Extract the (X, Y) coordinate from the center of the cell holding the provided text.  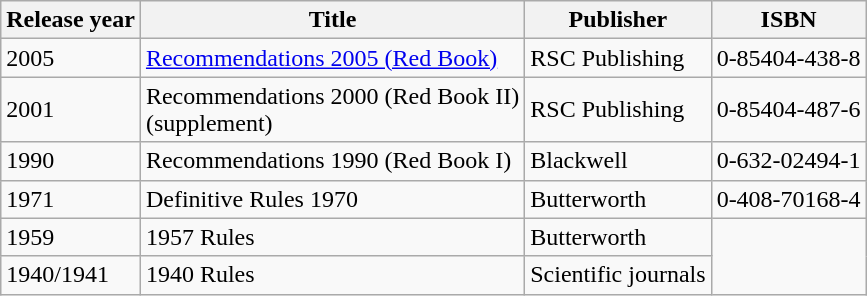
Definitive Rules 1970 (332, 199)
1990 (71, 161)
1940/1941 (71, 275)
0-85404-438-8 (788, 58)
Publisher (618, 20)
Recommendations 2000 (Red Book II)(supplement) (332, 110)
Title (332, 20)
0-408-70168-4 (788, 199)
Recommendations 1990 (Red Book I) (332, 161)
ISBN (788, 20)
0-85404-487-6 (788, 110)
2005 (71, 58)
Scientific journals (618, 275)
2001 (71, 110)
1940 Rules (332, 275)
1957 Rules (332, 237)
Blackwell (618, 161)
1971 (71, 199)
Recommendations 2005 (Red Book) (332, 58)
Release year (71, 20)
0-632-02494-1 (788, 161)
1959 (71, 237)
